Capture the cell that displays the provided text and extract its (x, y) central coordinate. 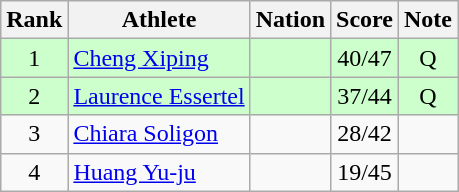
Cheng Xiping (159, 58)
3 (34, 134)
Score (365, 20)
Laurence Essertel (159, 96)
4 (34, 172)
19/45 (365, 172)
1 (34, 58)
Nation (290, 20)
Rank (34, 20)
Chiara Soligon (159, 134)
Note (428, 20)
Athlete (159, 20)
2 (34, 96)
37/44 (365, 96)
Huang Yu-ju (159, 172)
40/47 (365, 58)
28/42 (365, 134)
